Determine the (x, y) coordinate at the center of the cell enclosing the given text.  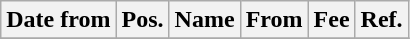
Fee (332, 20)
Pos. (142, 20)
Ref. (382, 20)
Date from (58, 20)
From (274, 20)
Name (204, 20)
